For the text-containing cell, return its midpoint in (X, Y) coordinate format. 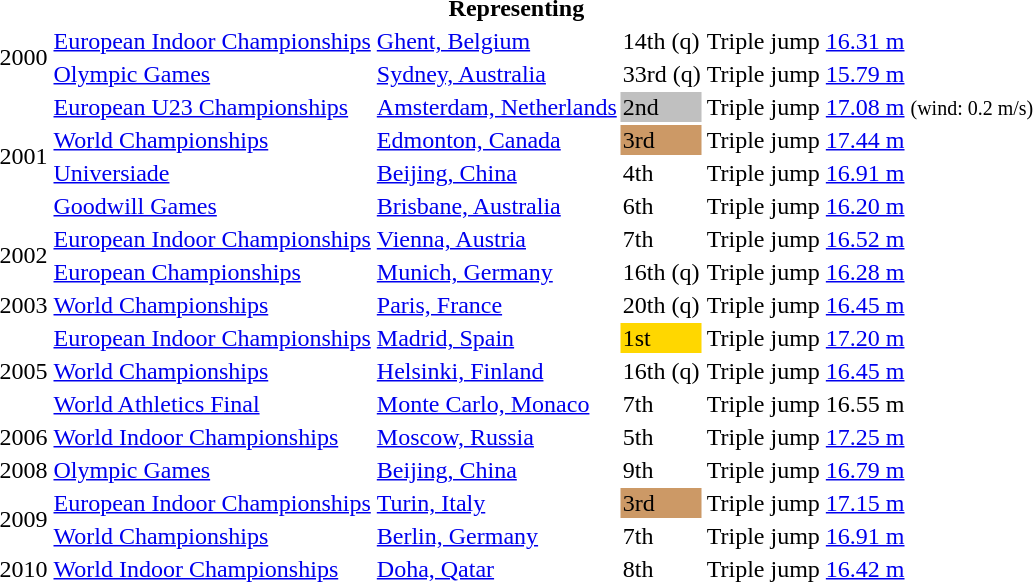
World Indoor Championships (212, 437)
World Athletics Final (212, 404)
14th (q) (662, 41)
2nd (662, 107)
European Championships (212, 272)
Sydney, Australia (496, 74)
Madrid, Spain (496, 338)
6th (662, 206)
1st (662, 338)
Vienna, Austria (496, 239)
Paris, France (496, 305)
20th (q) (662, 305)
4th (662, 173)
5th (662, 437)
Edmonton, Canada (496, 140)
Munich, Germany (496, 272)
Brisbane, Australia (496, 206)
Amsterdam, Netherlands (496, 107)
9th (662, 470)
Universiade (212, 173)
Helsinki, Finland (496, 371)
Monte Carlo, Monaco (496, 404)
Turin, Italy (496, 503)
Ghent, Belgium (496, 41)
Goodwill Games (212, 206)
33rd (q) (662, 74)
Moscow, Russia (496, 437)
European U23 Championships (212, 107)
Berlin, Germany (496, 536)
